Provide the (x, y) coordinate of the cell's center where the given text is located.  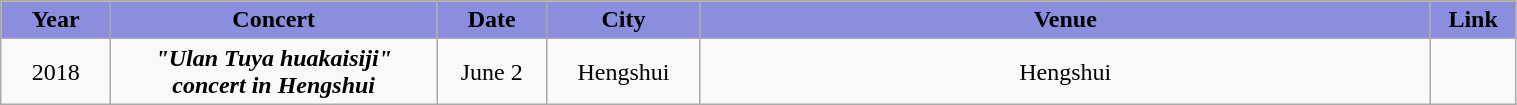
Concert (274, 20)
Link (1473, 20)
"Ulan Tuya huakaisiji" concert in Hengshui (274, 72)
2018 (56, 72)
Venue (1065, 20)
June 2 (492, 72)
Year (56, 20)
City (624, 20)
Date (492, 20)
